Detect which cell encompasses the target text, then output its [X, Y] center coordinate. 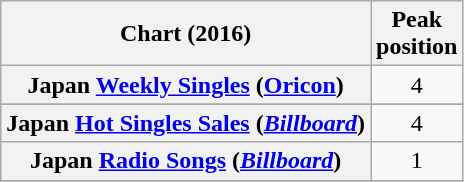
Peak position [417, 34]
1 [417, 161]
Japan Hot Singles Sales (Billboard) [186, 123]
Japan Radio Songs (Billboard) [186, 161]
Chart (2016) [186, 34]
Japan Weekly Singles (Oricon) [186, 85]
